Provide the [x, y] coordinate of the cell's center where the given text is located.  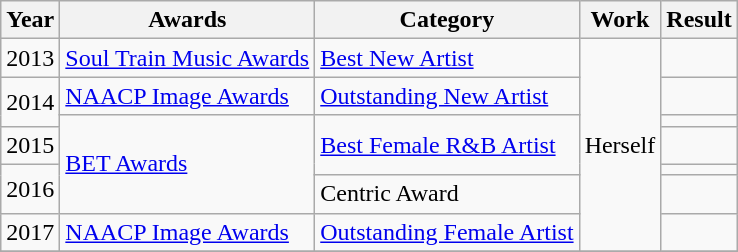
Year [30, 20]
Result [699, 20]
Awards [188, 20]
Category [447, 20]
Work [620, 20]
Outstanding New Artist [447, 96]
Best Female R&B Artist [447, 145]
2015 [30, 145]
Soul Train Music Awards [188, 58]
Centric Award [447, 194]
2016 [30, 188]
Outstanding Female Artist [447, 232]
2014 [30, 102]
2013 [30, 58]
Herself [620, 145]
2017 [30, 232]
BET Awards [188, 164]
Best New Artist [447, 58]
